Find where the given text appears and provide that cell's center as [x, y] coordinate. 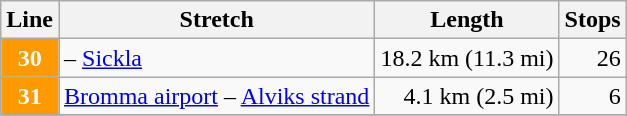
18.2 km (11.3 mi) [467, 58]
6 [592, 96]
Stretch [216, 20]
– Sickla [216, 58]
Length [467, 20]
30 [30, 58]
26 [592, 58]
4.1 km (2.5 mi) [467, 96]
Bromma airport – Alviks strand [216, 96]
31 [30, 96]
Stops [592, 20]
Line [30, 20]
